Search for the cell housing the specified text and yield its (X, Y) center coordinate. 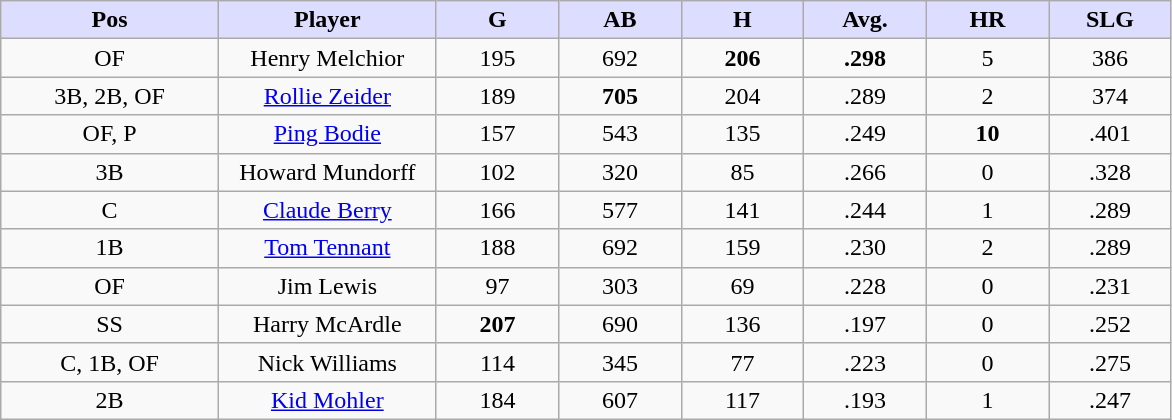
3B (110, 172)
.231 (1110, 286)
.197 (865, 324)
77 (742, 362)
2B (110, 400)
1B (110, 248)
Nick Williams (327, 362)
C (110, 210)
Kid Mohler (327, 400)
OF, P (110, 134)
.401 (1110, 134)
.193 (865, 400)
159 (742, 248)
SLG (1110, 20)
Pos (110, 20)
.249 (865, 134)
Claude Berry (327, 210)
C, 1B, OF (110, 362)
AB (620, 20)
5 (987, 58)
.275 (1110, 362)
.223 (865, 362)
195 (497, 58)
SS (110, 324)
607 (620, 400)
.247 (1110, 400)
690 (620, 324)
577 (620, 210)
345 (620, 362)
.266 (865, 172)
.244 (865, 210)
135 (742, 134)
97 (497, 286)
.252 (1110, 324)
Howard Mundorff (327, 172)
85 (742, 172)
157 (497, 134)
Rollie Zeider (327, 96)
303 (620, 286)
374 (1110, 96)
.328 (1110, 172)
HR (987, 20)
.298 (865, 58)
3B, 2B, OF (110, 96)
141 (742, 210)
Ping Bodie (327, 134)
69 (742, 286)
H (742, 20)
136 (742, 324)
114 (497, 362)
Henry Melchior (327, 58)
Avg. (865, 20)
184 (497, 400)
204 (742, 96)
207 (497, 324)
Tom Tennant (327, 248)
G (497, 20)
Player (327, 20)
10 (987, 134)
188 (497, 248)
386 (1110, 58)
.230 (865, 248)
705 (620, 96)
Jim Lewis (327, 286)
Harry McArdle (327, 324)
206 (742, 58)
117 (742, 400)
320 (620, 172)
.228 (865, 286)
543 (620, 134)
189 (497, 96)
166 (497, 210)
102 (497, 172)
